Output the (x, y) coordinate of the center of the cell containing the given text.  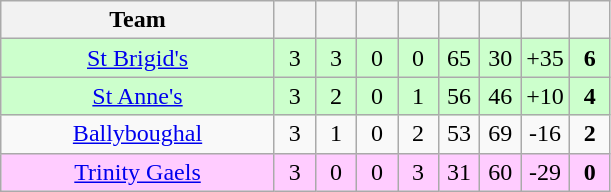
65 (460, 58)
-29 (546, 172)
69 (500, 134)
Trinity Gaels (138, 172)
46 (500, 96)
6 (590, 58)
Ballyboughal (138, 134)
+35 (546, 58)
53 (460, 134)
30 (500, 58)
56 (460, 96)
+10 (546, 96)
60 (500, 172)
4 (590, 96)
St Brigid's (138, 58)
31 (460, 172)
St Anne's (138, 96)
-16 (546, 134)
Team (138, 20)
